From the cell containing the given text, extract its center point as (X, Y) coordinate. 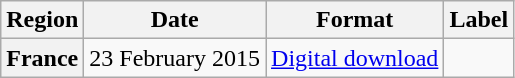
Label (479, 20)
Region (42, 20)
Digital download (355, 58)
23 February 2015 (175, 58)
Date (175, 20)
France (42, 58)
Format (355, 20)
